Find where the given text appears and provide that cell's center as [X, Y] coordinate. 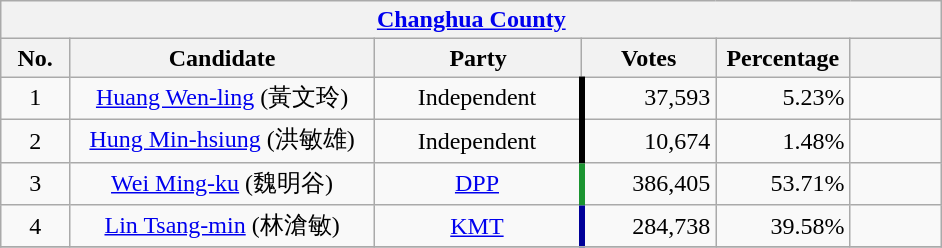
53.71% [783, 184]
1.48% [783, 140]
No. [36, 58]
Hung Min-hsiung (洪敏雄) [222, 140]
Huang Wen-ling (黃文玲) [222, 98]
1 [36, 98]
Lin Tsang-min (林滄敏) [222, 226]
37,593 [649, 98]
KMT [478, 226]
Votes [649, 58]
Candidate [222, 58]
39.58% [783, 226]
5.23% [783, 98]
Wei Ming-ku (魏明谷) [222, 184]
Percentage [783, 58]
4 [36, 226]
284,738 [649, 226]
2 [36, 140]
386,405 [649, 184]
10,674 [649, 140]
Changhua County [472, 20]
3 [36, 184]
Party [478, 58]
DPP [478, 184]
